Locate the cell with the specified text and output its (x, y) center coordinate. 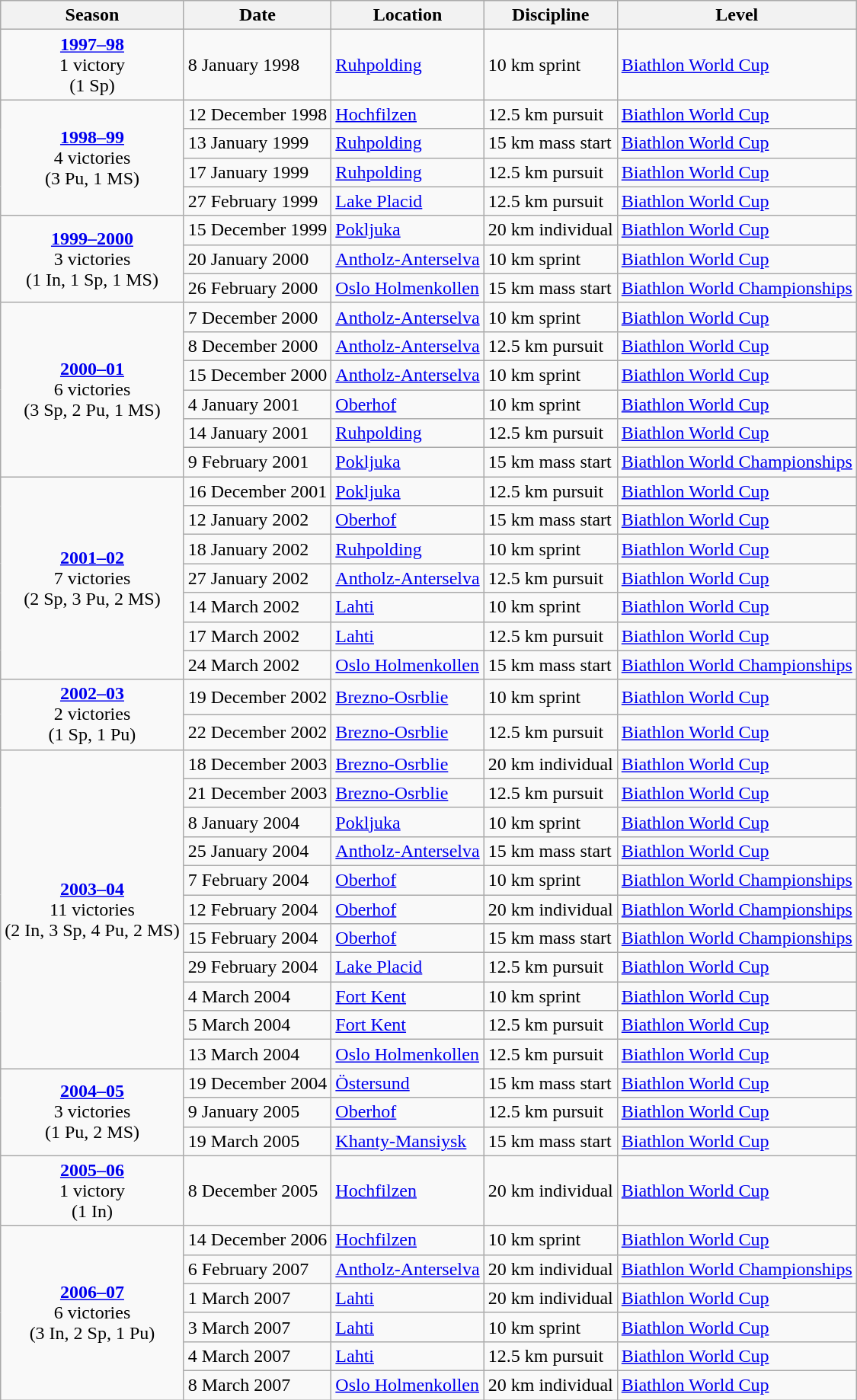
2003–04 11 victories (2 In, 3 Sp, 4 Pu, 2 MS) (92, 909)
Season (92, 15)
12 January 2002 (257, 520)
27 February 1999 (257, 201)
15 December 2000 (257, 375)
26 February 2000 (257, 288)
1999–2000 3 victories (1 In, 1 Sp, 1 MS) (92, 259)
7 December 2000 (257, 317)
14 December 2006 (257, 1240)
2001–02 7 victories (2 Sp, 3 Pu, 2 MS) (92, 578)
19 December 2004 (257, 1083)
9 January 2005 (257, 1112)
19 March 2005 (257, 1141)
9 February 2001 (257, 462)
2006–07 6 victories (3 In, 2 Sp, 1 Pu) (92, 1312)
19 December 2002 (257, 697)
Östersund (408, 1083)
4 January 2001 (257, 404)
8 December 2005 (257, 1191)
22 December 2002 (257, 732)
4 March 2004 (257, 996)
29 February 2004 (257, 967)
18 January 2002 (257, 549)
8 December 2000 (257, 346)
14 March 2002 (257, 607)
Date (257, 15)
8 January 1998 (257, 65)
24 March 2002 (257, 665)
1997–98 1 victory (1 Sp) (92, 65)
25 January 2004 (257, 851)
21 December 2003 (257, 793)
2005–06 1 victory (1 In) (92, 1191)
17 March 2002 (257, 636)
17 January 1999 (257, 172)
20 January 2000 (257, 259)
Khanty-Mansiysk (408, 1141)
4 March 2007 (257, 1356)
2002–03 2 victories (1 Sp, 1 Pu) (92, 714)
2000–01 6 victories (3 Sp, 2 Pu, 1 MS) (92, 389)
13 January 1999 (257, 143)
12 December 1998 (257, 114)
13 March 2004 (257, 1054)
6 February 2007 (257, 1269)
27 January 2002 (257, 578)
16 December 2001 (257, 491)
1998–99 4 victories (3 Pu, 1 MS) (92, 158)
2004–05 3 victories (1 Pu, 2 MS) (92, 1112)
15 February 2004 (257, 938)
Discipline (550, 15)
8 March 2007 (257, 1385)
1 March 2007 (257, 1298)
3 March 2007 (257, 1327)
12 February 2004 (257, 909)
14 January 2001 (257, 433)
5 March 2004 (257, 1025)
Level (737, 15)
18 December 2003 (257, 764)
15 December 1999 (257, 230)
7 February 2004 (257, 880)
Location (408, 15)
8 January 2004 (257, 822)
